Determine the (X, Y) coordinate at the center of the cell enclosing the given text.  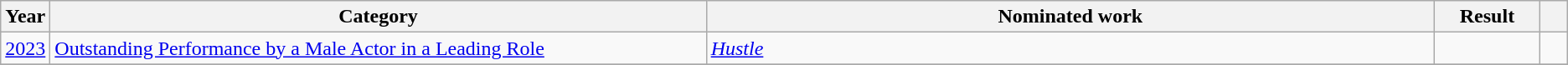
Year (25, 17)
2023 (25, 48)
Outstanding Performance by a Male Actor in a Leading Role (379, 48)
Category (379, 17)
Result (1488, 17)
Nominated work (1070, 17)
Hustle (1070, 48)
